Identify which cell holds the provided text, then report its (X, Y) central coordinate. 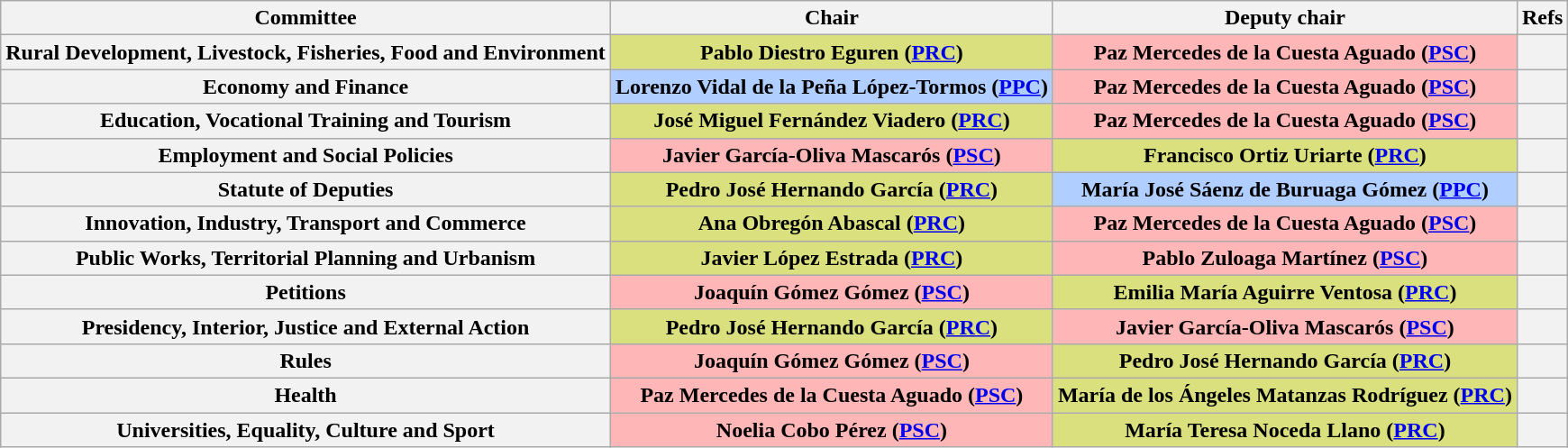
Rural Development, Livestock, Fisheries, Food and Environment (306, 52)
Economy and Finance (306, 87)
Universities, Equality, Culture and Sport (306, 430)
Education, Vocational Training and Tourism (306, 121)
Lorenzo Vidal de la Peña López-Tormos (PPC) (831, 87)
Francisco Ortiz Uriarte (PRC) (1285, 155)
María Teresa Noceda Llano (PRC) (1285, 430)
Pablo Zuloaga Martínez (PSC) (1285, 258)
Statute of Deputies (306, 189)
Committee (306, 18)
Rules (306, 361)
Ana Obregón Abascal (PRC) (831, 224)
Deputy chair (1285, 18)
Health (306, 395)
José Miguel Fernández Viadero (PRC) (831, 121)
Pablo Diestro Eguren (PRC) (831, 52)
Emilia María Aguirre Ventosa (PRC) (1285, 292)
Presidency, Interior, Justice and External Action (306, 326)
María José Sáenz de Buruaga Gómez (PPC) (1285, 189)
Chair (831, 18)
María de los Ángeles Matanzas Rodríguez (PRC) (1285, 395)
Javier López Estrada (PRC) (831, 258)
Innovation, Industry, Transport and Commerce (306, 224)
Noelia Cobo Pérez (PSC) (831, 430)
Employment and Social Policies (306, 155)
Public Works, Territorial Planning and Urbanism (306, 258)
Petitions (306, 292)
Refs (1542, 18)
